Provide the [X, Y] coordinate of the cell's center where the given text is located.  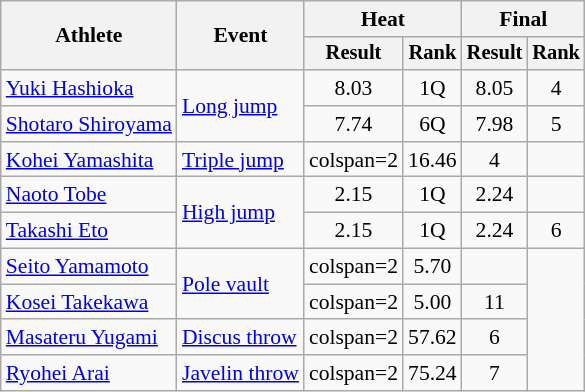
57.62 [432, 338]
8.03 [354, 88]
High jump [240, 212]
5.70 [432, 267]
Ryohei Arai [89, 373]
Naoto Tobe [89, 195]
6Q [432, 124]
Final [524, 19]
7.74 [354, 124]
11 [495, 302]
Pole vault [240, 284]
7.98 [495, 124]
16.46 [432, 160]
5.00 [432, 302]
Yuki Hashioka [89, 88]
7 [495, 373]
Athlete [89, 36]
5 [556, 124]
Shotaro Shiroyama [89, 124]
Kosei Takekawa [89, 302]
Masateru Yugami [89, 338]
Discus throw [240, 338]
Triple jump [240, 160]
Takashi Eto [89, 231]
8.05 [495, 88]
75.24 [432, 373]
Javelin throw [240, 373]
Long jump [240, 106]
Seito Yamamoto [89, 267]
Kohei Yamashita [89, 160]
Event [240, 36]
Heat [383, 19]
